Search for the cell housing the specified text and yield its [X, Y] center coordinate. 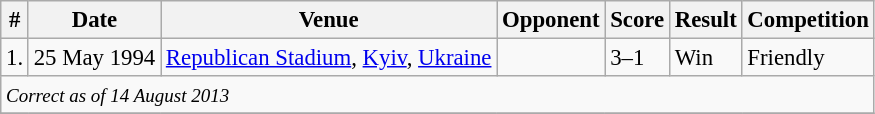
Competition [808, 20]
Win [706, 58]
Friendly [808, 58]
# [15, 20]
1. [15, 58]
Result [706, 20]
3–1 [638, 58]
Opponent [551, 20]
Venue [329, 20]
Republican Stadium, Kyiv, Ukraine [329, 58]
25 May 1994 [94, 58]
Date [94, 20]
Score [638, 20]
Correct as of 14 August 2013 [438, 95]
